Find where the given text appears and provide that cell's center as [x, y] coordinate. 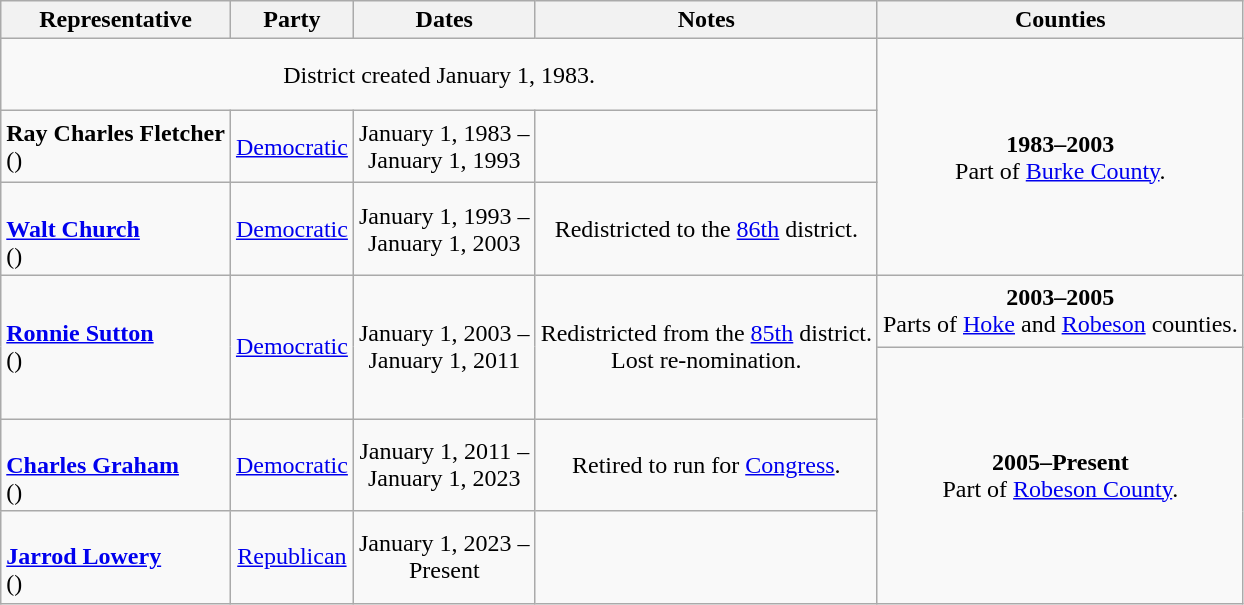
Walt Church() [116, 229]
Redistricted to the 86th district. [706, 229]
Retired to run for Congress. [706, 465]
1983–2003 Part of Burke County. [1060, 157]
Redistricted from the 85th district. Lost re-nomination. [706, 347]
Ronnie Sutton() [116, 347]
Republican [292, 557]
Notes [706, 20]
Representative [116, 20]
January 1, 2003 – January 1, 2011 [444, 347]
January 1, 1983 – January 1, 1993 [444, 147]
Dates [444, 20]
Ray Charles Fletcher() [116, 147]
January 1, 1993 – January 1, 2003 [444, 229]
District created January 1, 1983. [440, 75]
January 1, 2011 – January 1, 2023 [444, 465]
Counties [1060, 20]
2003–2005 Parts of Hoke and Robeson counties. [1060, 311]
January 1, 2023 – Present [444, 557]
2005–Present Part of Robeson County. [1060, 475]
Charles Graham() [116, 465]
Jarrod Lowery() [116, 557]
Party [292, 20]
